Return [x, y] of the center of cell containing provided text 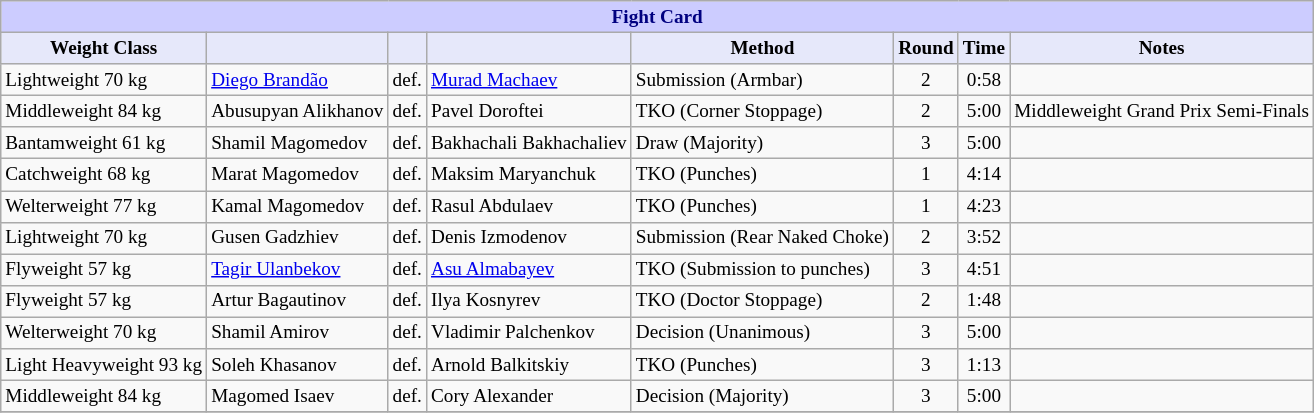
Decision (Unanimous) [762, 333]
Middleweight Grand Prix Semi-Finals [1162, 111]
TKO (Submission to punches) [762, 270]
0:58 [984, 80]
Marat Magomedov [298, 175]
1:48 [984, 301]
Welterweight 77 kg [104, 206]
Decision (Majority) [762, 396]
Light Heavyweight 93 kg [104, 365]
Abusupyan Alikhanov [298, 111]
3:52 [984, 238]
4:23 [984, 206]
TKO (Corner Stoppage) [762, 111]
Round [926, 48]
Tagir Ulanbekov [298, 270]
Vladimir Palchenkov [528, 333]
Arnold Balkitskiy [528, 365]
Pavel Doroftei [528, 111]
Weight Class [104, 48]
Murad Machaev [528, 80]
4:51 [984, 270]
Method [762, 48]
Shamil Magomedov [298, 143]
Submission (Rear Naked Choke) [762, 238]
Notes [1162, 48]
4:14 [984, 175]
Rasul Abdulaev [528, 206]
Time [984, 48]
Magomed Isaev [298, 396]
Bantamweight 61 kg [104, 143]
Asu Almabayev [528, 270]
Denis Izmodenov [528, 238]
Cory Alexander [528, 396]
Maksim Maryanchuk [528, 175]
1:13 [984, 365]
Submission (Armbar) [762, 80]
Catchweight 68 kg [104, 175]
Soleh Khasanov [298, 365]
Welterweight 70 kg [104, 333]
Bakhachali Bakhachaliev [528, 143]
Fight Card [658, 17]
TKO (Doctor Stoppage) [762, 301]
Ilya Kosnyrev [528, 301]
Artur Bagautinov [298, 301]
Draw (Majority) [762, 143]
Gusen Gadzhiev [298, 238]
Diego Brandão [298, 80]
Shamil Amirov [298, 333]
Kamal Magomedov [298, 206]
